From the cell containing the given text, extract its center point as [x, y] coordinate. 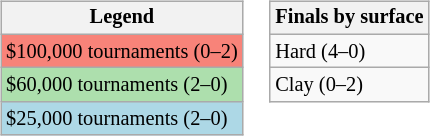
Clay (0–2) [349, 85]
Finals by surface [349, 18]
Hard (4–0) [349, 51]
$100,000 tournaments (0–2) [122, 51]
$60,000 tournaments (2–0) [122, 85]
Legend [122, 18]
$25,000 tournaments (2–0) [122, 119]
